Find where the given text appears and provide that cell's center as [X, Y] coordinate. 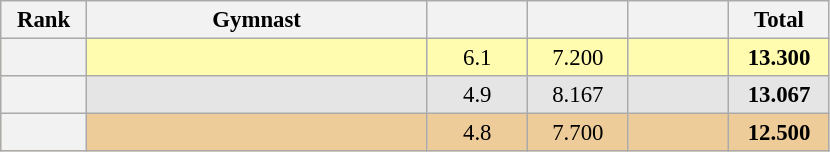
7.200 [578, 58]
Gymnast [256, 20]
13.300 [780, 58]
6.1 [478, 58]
13.067 [780, 95]
4.9 [478, 95]
7.700 [578, 133]
Total [780, 20]
12.500 [780, 133]
8.167 [578, 95]
Rank [44, 20]
4.8 [478, 133]
